Find where the given text appears and provide that cell's center as (x, y) coordinate. 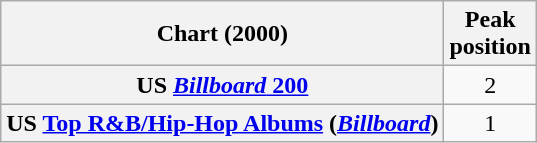
Chart (2000) (222, 34)
2 (490, 85)
1 (490, 123)
Peakposition (490, 34)
US Billboard 200 (222, 85)
US Top R&B/Hip-Hop Albums (Billboard) (222, 123)
